Pinpoint the cell where the given text exists, returning its [x, y] midpoint coordinate. 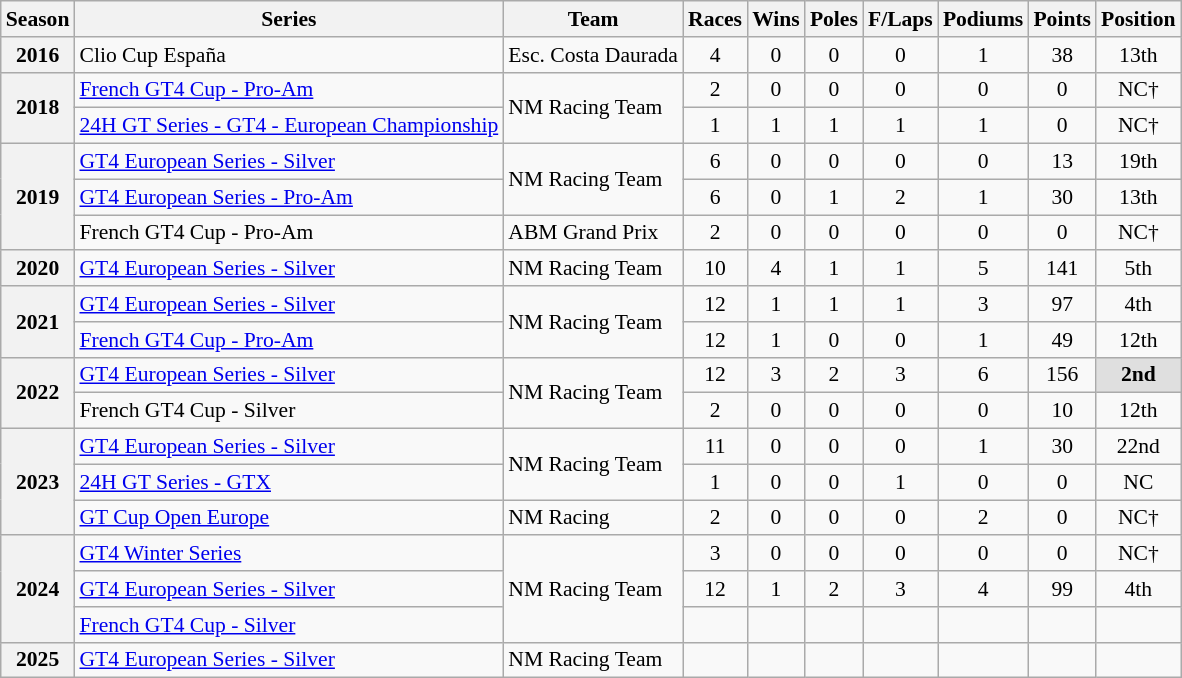
2016 [38, 55]
97 [1062, 304]
Wins [776, 19]
11 [715, 447]
5th [1138, 269]
Position [1138, 19]
2018 [38, 108]
2nd [1138, 375]
24H GT Series - GT4 - European Championship [288, 126]
GT4 Winter Series [288, 554]
GT Cup Open Europe [288, 518]
Team [593, 19]
2019 [38, 198]
5 [984, 269]
2023 [38, 482]
2021 [38, 322]
2020 [38, 269]
24H GT Series - GTX [288, 482]
156 [1062, 375]
GT4 European Series - Pro-Am [288, 197]
Esc. Costa Daurada [593, 55]
NC [1138, 482]
2024 [38, 590]
ABM Grand Prix [593, 233]
Races [715, 19]
2025 [38, 660]
Points [1062, 19]
99 [1062, 589]
38 [1062, 55]
49 [1062, 340]
Podiums [984, 19]
22nd [1138, 447]
F/Laps [900, 19]
Clio Cup España [288, 55]
Poles [834, 19]
19th [1138, 162]
NM Racing [593, 518]
13 [1062, 162]
Series [288, 19]
Season [38, 19]
141 [1062, 269]
2022 [38, 392]
